From the cell containing the given text, extract its center point as (X, Y) coordinate. 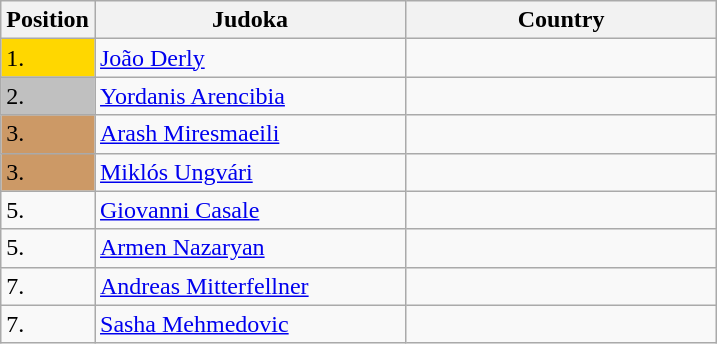
1. (48, 58)
2. (48, 96)
Armen Nazaryan (250, 248)
Miklós Ungvári (250, 172)
Arash Miresmaeili (250, 134)
Sasha Mehmedovic (250, 324)
Andreas Mitterfellner (250, 286)
Yordanis Arencibia (250, 96)
João Derly (250, 58)
Position (48, 20)
Country (562, 20)
Judoka (250, 20)
Giovanni Casale (250, 210)
